From the cell containing the given text, extract its center point as [x, y] coordinate. 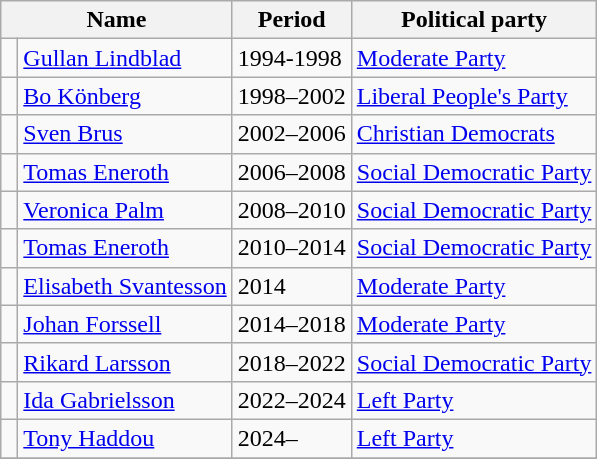
2014–2018 [292, 324]
Rikard Larsson [125, 362]
Period [292, 20]
Liberal People's Party [474, 96]
Elisabeth Svantesson [125, 286]
Christian Democrats [474, 134]
2006–2008 [292, 172]
2002–2006 [292, 134]
1994-1998 [292, 58]
Veronica Palm [125, 210]
2010–2014 [292, 248]
2014 [292, 286]
Ida Gabrielsson [125, 400]
Name [116, 20]
2024– [292, 438]
Tony Haddou [125, 438]
2022–2024 [292, 400]
Sven Brus [125, 134]
2008–2010 [292, 210]
2018–2022 [292, 362]
Johan Forssell [125, 324]
1998–2002 [292, 96]
Political party [474, 20]
Bo Könberg [125, 96]
Gullan Lindblad [125, 58]
